Determine the (X, Y) coordinate at the center of the cell enclosing the given text.  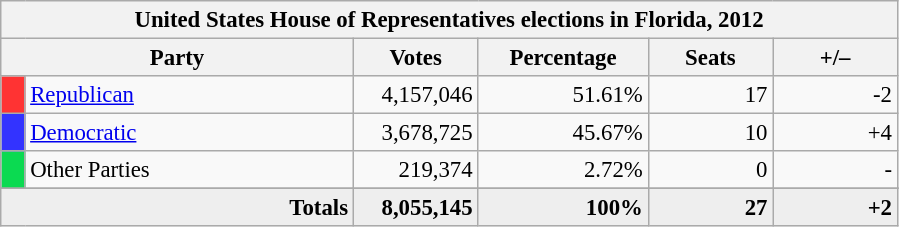
Party (178, 58)
51.61% (563, 95)
Totals (178, 208)
Votes (416, 58)
219,374 (416, 170)
17 (710, 95)
Republican (189, 95)
+4 (836, 133)
Democratic (189, 133)
Seats (710, 58)
100% (563, 208)
27 (710, 208)
- (836, 170)
3,678,725 (416, 133)
United States House of Representatives elections in Florida, 2012 (450, 20)
10 (710, 133)
Other Parties (189, 170)
-2 (836, 95)
2.72% (563, 170)
+2 (836, 208)
45.67% (563, 133)
4,157,046 (416, 95)
8,055,145 (416, 208)
+/– (836, 58)
Percentage (563, 58)
0 (710, 170)
